Search for the cell housing the specified text and yield its [X, Y] center coordinate. 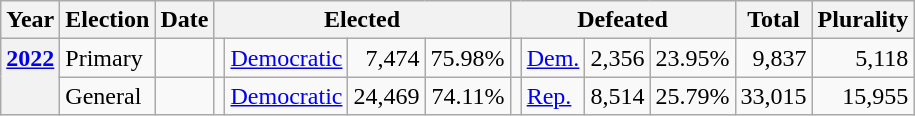
23.95% [692, 58]
75.98% [468, 58]
7,474 [386, 58]
Rep. [553, 96]
Defeated [622, 20]
Total [774, 20]
Plurality [863, 20]
Date [184, 20]
Primary [108, 58]
2022 [30, 77]
General [108, 96]
Year [30, 20]
74.11% [468, 96]
Election [108, 20]
33,015 [774, 96]
8,514 [618, 96]
2,356 [618, 58]
5,118 [863, 58]
Elected [362, 20]
15,955 [863, 96]
Dem. [553, 58]
25.79% [692, 96]
9,837 [774, 58]
24,469 [386, 96]
